Return the (X, Y) coordinate for the center point of the cell that contains the specified text.  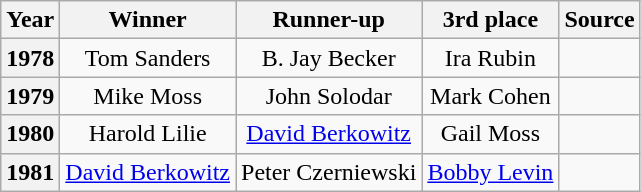
Year (30, 20)
1981 (30, 172)
1980 (30, 134)
3rd place (490, 20)
Tom Sanders (148, 58)
Runner-up (329, 20)
Mike Moss (148, 96)
Bobby Levin (490, 172)
Source (600, 20)
Peter Czerniewski (329, 172)
B. Jay Becker (329, 58)
Mark Cohen (490, 96)
Winner (148, 20)
Gail Moss (490, 134)
Harold Lilie (148, 134)
Ira Rubin (490, 58)
1979 (30, 96)
John Solodar (329, 96)
1978 (30, 58)
